For the text-containing cell, return its midpoint in (X, Y) coordinate format. 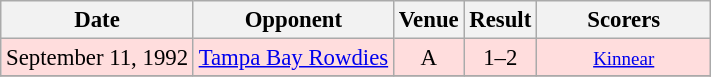
Date (98, 20)
Venue (428, 20)
Tampa Bay Rowdies (293, 58)
Opponent (293, 20)
A (428, 58)
Result (500, 20)
Scorers (624, 20)
Kinnear (624, 58)
September 11, 1992 (98, 58)
1–2 (500, 58)
